Identify which cell holds the provided text, then report its (X, Y) central coordinate. 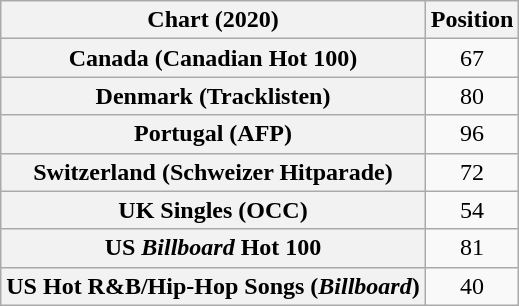
81 (472, 248)
40 (472, 286)
US Hot R&B/Hip-Hop Songs (Billboard) (213, 286)
54 (472, 210)
Denmark (Tracklisten) (213, 96)
Switzerland (Schweizer Hitparade) (213, 172)
Canada (Canadian Hot 100) (213, 58)
Portugal (AFP) (213, 134)
Chart (2020) (213, 20)
UK Singles (OCC) (213, 210)
Position (472, 20)
67 (472, 58)
96 (472, 134)
80 (472, 96)
US Billboard Hot 100 (213, 248)
72 (472, 172)
